For the text-containing cell, return its midpoint in [X, Y] coordinate format. 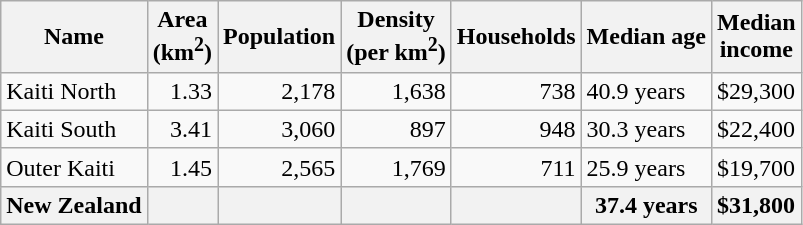
Kaiti North [74, 91]
$19,700 [756, 167]
New Zealand [74, 205]
Area(km2) [182, 37]
738 [516, 91]
3,060 [280, 129]
$29,300 [756, 91]
Median age [646, 37]
711 [516, 167]
897 [396, 129]
Population [280, 37]
$31,800 [756, 205]
948 [516, 129]
Outer Kaiti [74, 167]
Name [74, 37]
1,769 [396, 167]
2,178 [280, 91]
Households [516, 37]
1,638 [396, 91]
30.3 years [646, 129]
40.9 years [646, 91]
25.9 years [646, 167]
2,565 [280, 167]
$22,400 [756, 129]
1.45 [182, 167]
37.4 years [646, 205]
Medianincome [756, 37]
3.41 [182, 129]
Density(per km2) [396, 37]
1.33 [182, 91]
Kaiti South [74, 129]
